Pinpoint the cell where the given text exists, returning its [X, Y] midpoint coordinate. 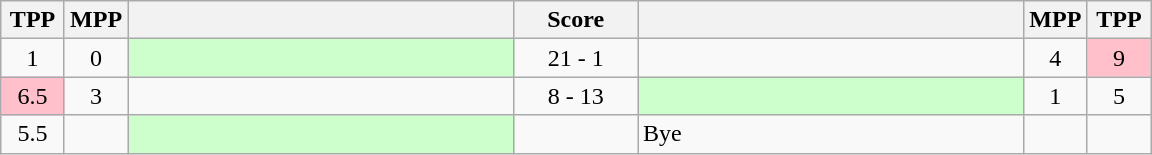
8 - 13 [576, 96]
0 [96, 58]
5 [1119, 96]
6.5 [33, 96]
Score [576, 20]
5.5 [33, 134]
3 [96, 96]
9 [1119, 58]
21 - 1 [576, 58]
Bye [831, 134]
4 [1056, 58]
